Pinpoint the cell where the given text exists, returning its (X, Y) midpoint coordinate. 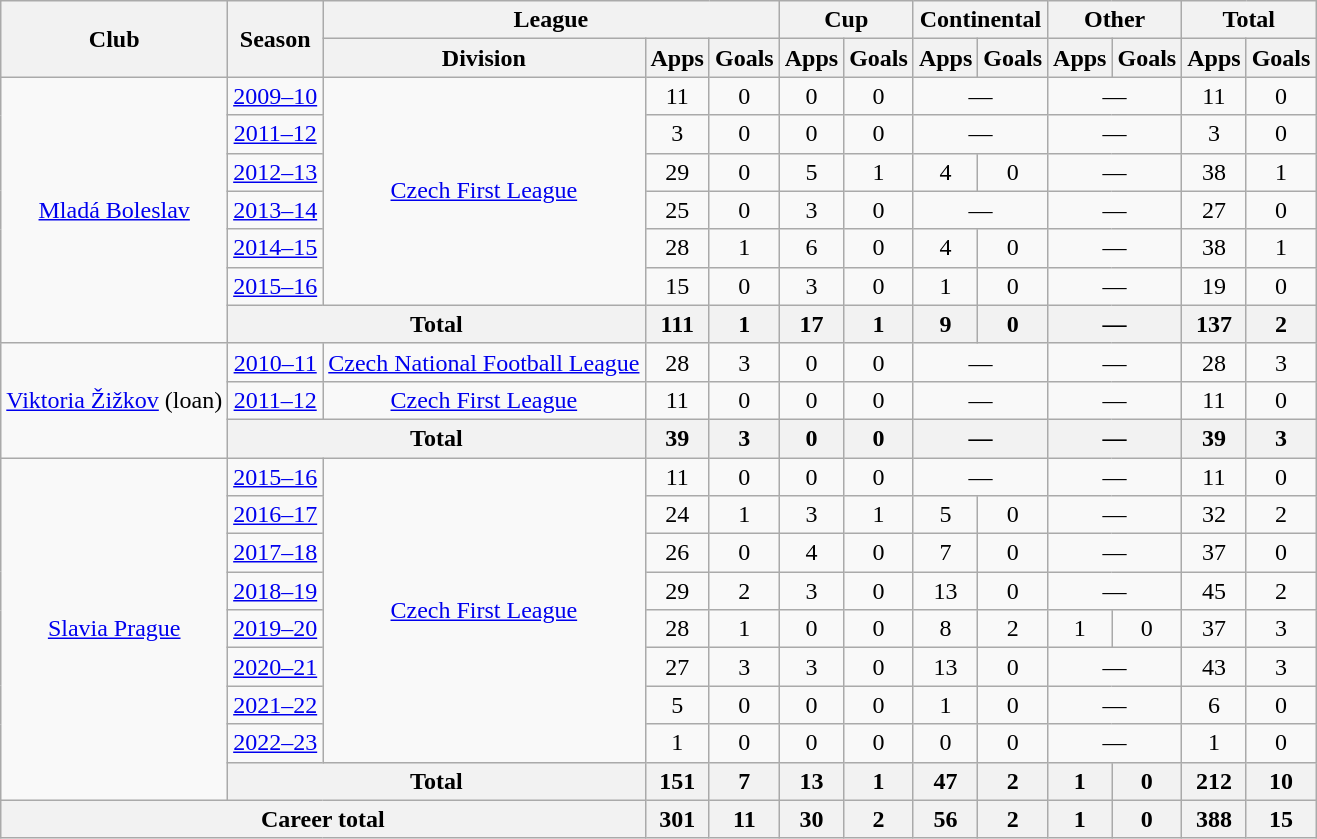
2020–21 (276, 667)
Career total (323, 819)
137 (1214, 324)
47 (945, 781)
30 (811, 819)
League (551, 20)
2014–15 (276, 248)
2010–11 (276, 362)
301 (677, 819)
212 (1214, 781)
2013–14 (276, 210)
2016–17 (276, 515)
43 (1214, 667)
2018–19 (276, 591)
111 (677, 324)
Division (484, 58)
2012–13 (276, 172)
32 (1214, 515)
Czech National Football League (484, 362)
2022–23 (276, 743)
26 (677, 553)
2009–10 (276, 96)
2019–20 (276, 629)
19 (1214, 286)
Mladá Boleslav (114, 210)
25 (677, 210)
Season (276, 39)
2021–22 (276, 705)
17 (811, 324)
Club (114, 39)
24 (677, 515)
10 (1281, 781)
2017–18 (276, 553)
151 (677, 781)
388 (1214, 819)
56 (945, 819)
9 (945, 324)
Slavia Prague (114, 630)
Cup (846, 20)
45 (1214, 591)
Other (1115, 20)
Continental (980, 20)
Viktoria Žižkov (loan) (114, 400)
8 (945, 629)
